From the cell containing the given text, extract its center point as (x, y) coordinate. 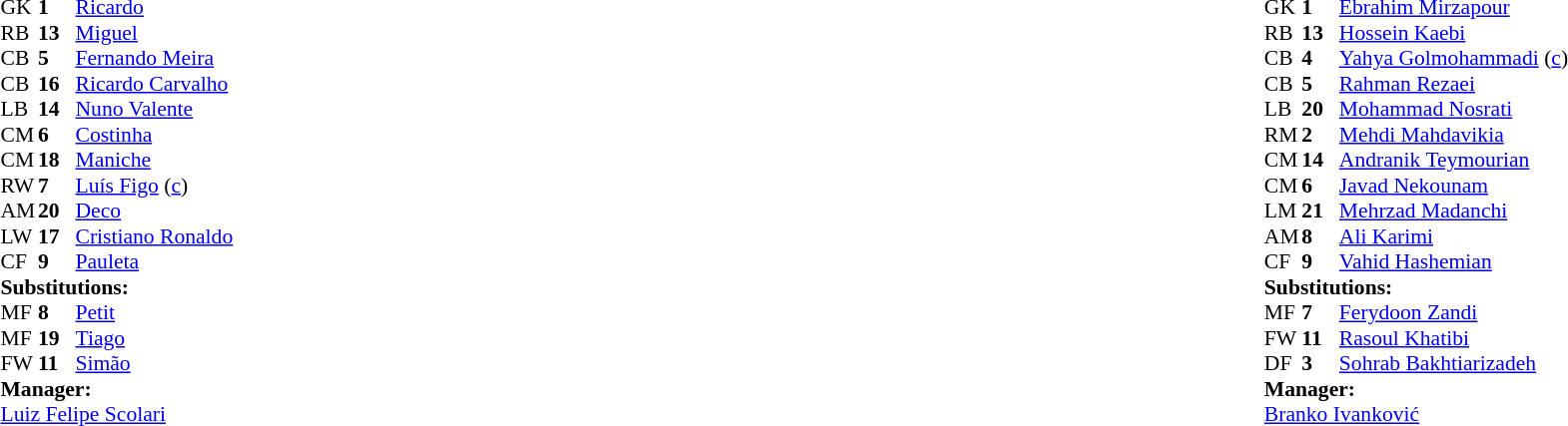
Sohrab Bakhtiarizadeh (1454, 364)
Petit (155, 312)
2 (1320, 135)
4 (1320, 59)
Rasoul Khatibi (1454, 338)
21 (1320, 211)
3 (1320, 364)
RW (19, 186)
Costinha (155, 135)
Ferydoon Zandi (1454, 312)
Mehrzad Madanchi (1454, 211)
Vahid Hashemian (1454, 262)
Mehdi Mahdavikia (1454, 135)
Hossein Kaebi (1454, 33)
Mohammad Nosrati (1454, 109)
Rahman Rezaei (1454, 84)
Miguel (155, 33)
16 (57, 84)
RM (1283, 135)
Ali Karimi (1454, 236)
Yahya Golmohammadi (c) (1454, 59)
DF (1283, 364)
Andranik Teymourian (1454, 161)
Cristiano Ronaldo (155, 236)
17 (57, 236)
18 (57, 161)
Deco (155, 211)
LM (1283, 211)
Javad Nekounam (1454, 186)
LW (19, 236)
Maniche (155, 161)
Fernando Meira (155, 59)
Pauleta (155, 262)
19 (57, 338)
Nuno Valente (155, 109)
Luís Figo (c) (155, 186)
Ricardo Carvalho (155, 84)
Tiago (155, 338)
Simão (155, 364)
